Search for the cell housing the specified text and yield its (X, Y) center coordinate. 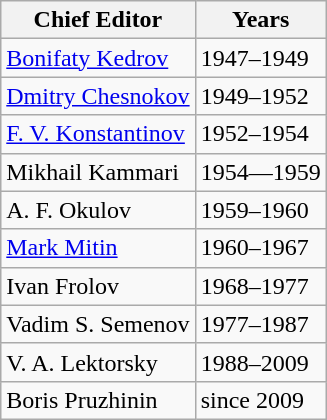
since 2009 (260, 400)
Mark Mitin (98, 248)
F. V. Konstantinov (98, 134)
Boris Pruzhinin (98, 400)
1977–1987 (260, 324)
1959–1960 (260, 210)
1952–1954 (260, 134)
Dmitry Chesnokov (98, 96)
Chief Editor (98, 20)
1947–1949 (260, 58)
1949–1952 (260, 96)
Mikhail Kammari (98, 172)
Ivan Frolov (98, 286)
Years (260, 20)
1988–2009 (260, 362)
1968–1977 (260, 286)
1960–1967 (260, 248)
Vadim S. Semenov (98, 324)
A. F. Okulov (98, 210)
Bonifaty Kedrov (98, 58)
1954—1959 (260, 172)
V. A. Lektorsky (98, 362)
